Pinpoint the cell where the given text exists, returning its [x, y] midpoint coordinate. 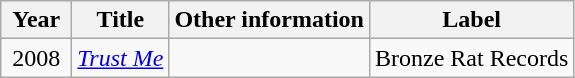
Title [120, 20]
Year [36, 20]
Other information [270, 20]
2008 [36, 58]
Trust Me [120, 58]
Label [471, 20]
Bronze Rat Records [471, 58]
